Return the [x, y] coordinate for the center point of the cell that contains the specified text.  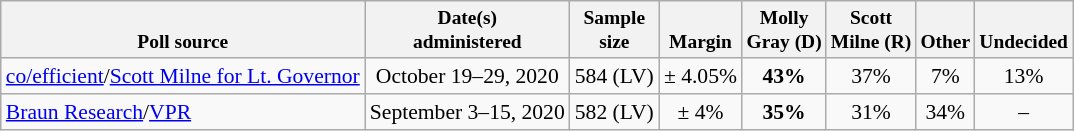
MollyGray (D) [784, 30]
Other [946, 30]
34% [946, 112]
Samplesize [614, 30]
31% [871, 112]
Poll source [183, 30]
Undecided [1024, 30]
Braun Research/VPR [183, 112]
582 (LV) [614, 112]
13% [1024, 76]
ScottMilne (R) [871, 30]
Date(s)administered [468, 30]
September 3–15, 2020 [468, 112]
± 4% [700, 112]
co/efficient/Scott Milne for Lt. Governor [183, 76]
7% [946, 76]
35% [784, 112]
43% [784, 76]
Margin [700, 30]
37% [871, 76]
± 4.05% [700, 76]
October 19–29, 2020 [468, 76]
– [1024, 112]
584 (LV) [614, 76]
